Provide the (x, y) coordinate of the cell's center where the given text is located.  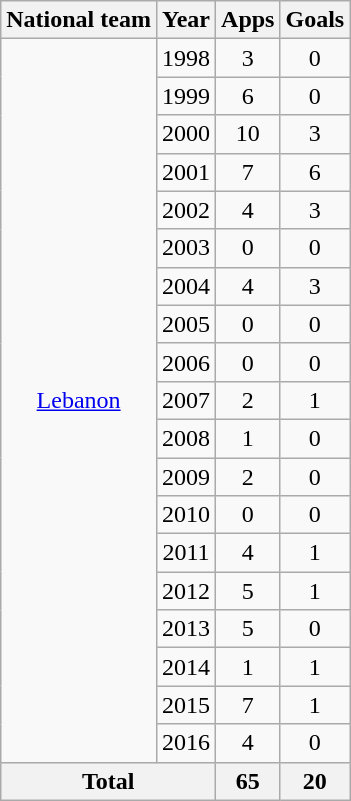
Apps (248, 20)
Total (108, 781)
Goals (315, 20)
Year (186, 20)
2016 (186, 743)
2003 (186, 248)
2009 (186, 477)
10 (248, 134)
2000 (186, 134)
Lebanon (79, 400)
2006 (186, 362)
2014 (186, 667)
1999 (186, 96)
65 (248, 781)
2015 (186, 705)
2007 (186, 400)
2004 (186, 286)
2013 (186, 629)
1998 (186, 58)
2002 (186, 210)
2012 (186, 591)
20 (315, 781)
2001 (186, 172)
2008 (186, 438)
National team (79, 20)
2010 (186, 515)
2005 (186, 324)
2011 (186, 553)
